Output the (X, Y) coordinate of the center of the cell containing the given text.  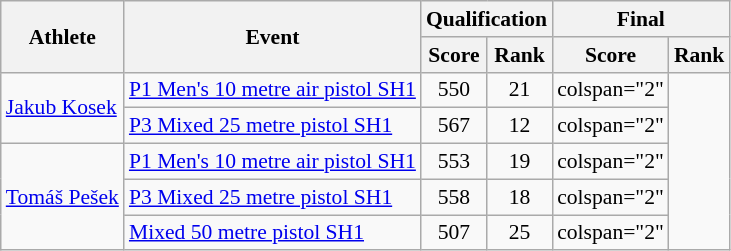
Event (272, 36)
18 (520, 197)
12 (520, 126)
Jakub Kosek (62, 108)
507 (454, 233)
25 (520, 233)
19 (520, 162)
Athlete (62, 36)
558 (454, 197)
21 (520, 90)
550 (454, 90)
Mixed 50 metre pistol SH1 (272, 233)
Qualification (486, 19)
567 (454, 126)
Final (640, 19)
Tomáš Pešek (62, 198)
553 (454, 162)
